Determine the (X, Y) coordinate at the center of the cell enclosing the given text.  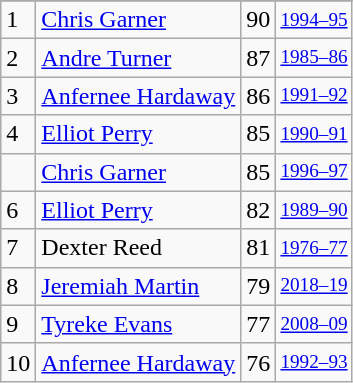
1989–90 (314, 210)
81 (258, 248)
8 (18, 286)
2008–09 (314, 324)
1985–86 (314, 58)
86 (258, 96)
1992–93 (314, 362)
1994–95 (314, 20)
Jeremiah Martin (138, 286)
76 (258, 362)
1976–77 (314, 248)
6 (18, 210)
9 (18, 324)
1990–91 (314, 134)
7 (18, 248)
1991–92 (314, 96)
2 (18, 58)
90 (258, 20)
87 (258, 58)
77 (258, 324)
10 (18, 362)
Andre Turner (138, 58)
82 (258, 210)
Tyreke Evans (138, 324)
1 (18, 20)
Dexter Reed (138, 248)
4 (18, 134)
3 (18, 96)
2018–19 (314, 286)
79 (258, 286)
1996–97 (314, 172)
